Identify which cell holds the provided text, then report its (X, Y) central coordinate. 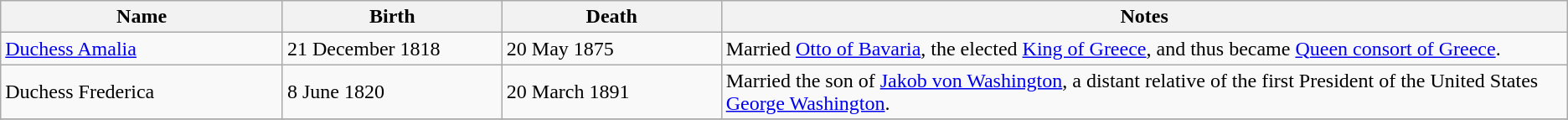
Married the son of Jakob von Washington, a distant relative of the first President of the United States George Washington. (1144, 92)
Notes (1144, 17)
Birth (392, 17)
21 December 1818 (392, 49)
Duchess Frederica (142, 92)
Married Otto of Bavaria, the elected King of Greece, and thus became Queen consort of Greece. (1144, 49)
8 June 1820 (392, 92)
20 March 1891 (611, 92)
20 May 1875 (611, 49)
Death (611, 17)
Name (142, 17)
Duchess Amalia (142, 49)
